Find where the given text appears and provide that cell's center as (X, Y) coordinate. 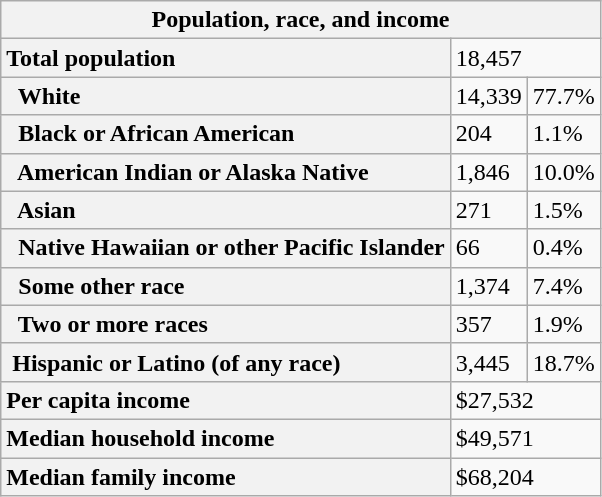
0.4% (564, 248)
1,374 (488, 286)
204 (488, 134)
Asian (226, 210)
Median household income (226, 438)
American Indian or Alaska Native (226, 172)
$49,571 (525, 438)
White (226, 96)
77.7% (564, 96)
Per capita income (226, 400)
10.0% (564, 172)
357 (488, 324)
Population, race, and income (301, 20)
Total population (226, 58)
Some other race (226, 286)
Black or African American (226, 134)
1.9% (564, 324)
Native Hawaiian or other Pacific Islander (226, 248)
Hispanic or Latino (of any race) (226, 362)
66 (488, 248)
271 (488, 210)
18,457 (525, 58)
Two or more races (226, 324)
14,339 (488, 96)
7.4% (564, 286)
1.1% (564, 134)
$27,532 (525, 400)
1,846 (488, 172)
$68,204 (525, 477)
Median family income (226, 477)
18.7% (564, 362)
1.5% (564, 210)
3,445 (488, 362)
